Provide the [X, Y] coordinate of the cell's center where the given text is located.  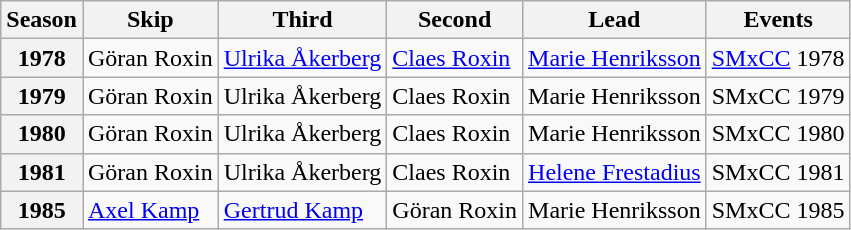
Season [42, 20]
SMxCC 1978 [778, 58]
SMxCC 1985 [778, 210]
Lead [615, 20]
1978 [42, 58]
Third [302, 20]
Second [455, 20]
SMxCC 1981 [778, 172]
1980 [42, 134]
Events [778, 20]
1979 [42, 96]
1981 [42, 172]
SMxCC 1980 [778, 134]
Helene Frestadius [615, 172]
1985 [42, 210]
SMxCC 1979 [778, 96]
Axel Kamp [150, 210]
Gertrud Kamp [302, 210]
Skip [150, 20]
